Locate the cell with the specified text and output its [x, y] center coordinate. 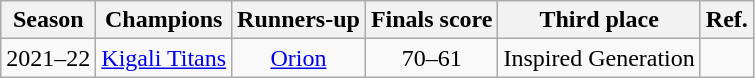
Finals score [432, 20]
Runners-up [299, 20]
Ref. [726, 20]
Kigali Titans [164, 58]
Orion [299, 58]
Champions [164, 20]
70–61 [432, 58]
Inspired Generation [599, 58]
Third place [599, 20]
Season [48, 20]
2021–22 [48, 58]
